For the text-containing cell, return its midpoint in [x, y] coordinate format. 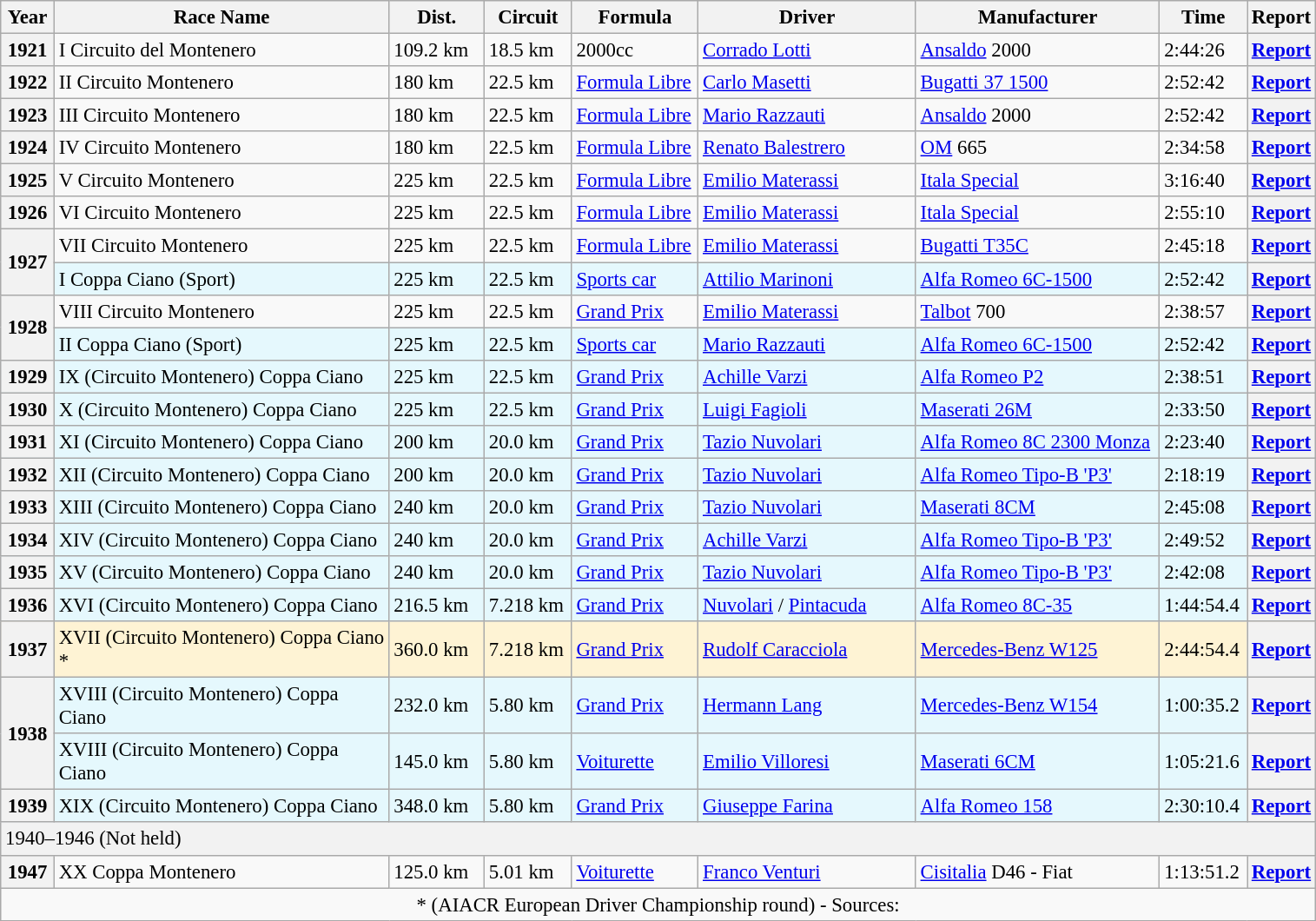
18.5 km [528, 50]
1927 [28, 262]
Manufacturer [1037, 17]
1929 [28, 376]
2:23:40 [1204, 442]
Nuvolari / Pintacuda [808, 606]
Formula [635, 17]
2000cc [635, 50]
1:13:51.2 [1204, 871]
1936 [28, 606]
Driver [808, 17]
1:05:21.6 [1204, 761]
XX Coppa Montenero [222, 871]
1924 [28, 148]
Bugatti 37 1500 [1037, 83]
2:34:58 [1204, 148]
1932 [28, 474]
Talbot 700 [1037, 311]
III Circuito Montenero [222, 116]
Maserati 8CM [1037, 507]
Circuit [528, 17]
2:55:10 [1204, 213]
1934 [28, 540]
II Circuito Montenero [222, 83]
V Circuito Montenero [222, 181]
Alfa Romeo P2 [1037, 376]
1933 [28, 507]
1:00:35.2 [1204, 706]
1935 [28, 573]
XI (Circuito Montenero) Coppa Ciano [222, 442]
Renato Balestrero [808, 148]
1940–1946 (Not held) [658, 839]
XV (Circuito Montenero) Coppa Ciano [222, 573]
XIII (Circuito Montenero) Coppa Ciano [222, 507]
Alfa Romeo 8C 2300 Monza [1037, 442]
Maserati 6CM [1037, 761]
1939 [28, 806]
Maserati 26M [1037, 409]
Alfa Romeo 8C-35 [1037, 606]
1926 [28, 213]
* (AIACR European Driver Championship round) - Sources: [658, 904]
XIV (Circuito Montenero) Coppa Ciano [222, 540]
1928 [28, 327]
XVII (Circuito Montenero) Coppa Ciano * [222, 650]
1937 [28, 650]
VIII Circuito Montenero [222, 311]
2:18:19 [1204, 474]
Time [1204, 17]
2:45:18 [1204, 246]
XIX (Circuito Montenero) Coppa Ciano [222, 806]
1:44:54.4 [1204, 606]
2:49:52 [1204, 540]
145.0 km [437, 761]
2:38:51 [1204, 376]
216.5 km [437, 606]
VI Circuito Montenero [222, 213]
Mercedes-Benz W154 [1037, 706]
2:44:26 [1204, 50]
Cisitalia D46 - Fiat [1037, 871]
1930 [28, 409]
Attilio Marinoni [808, 279]
II Coppa Ciano (Sport) [222, 344]
232.0 km [437, 706]
2:45:08 [1204, 507]
XII (Circuito Montenero) Coppa Ciano [222, 474]
Corrado Lotti [808, 50]
2:33:50 [1204, 409]
I Circuito del Montenero [222, 50]
2:42:08 [1204, 573]
5.01 km [528, 871]
Carlo Masetti [808, 83]
109.2 km [437, 50]
348.0 km [437, 806]
Bugatti T35C [1037, 246]
1947 [28, 871]
1923 [28, 116]
125.0 km [437, 871]
1931 [28, 442]
1921 [28, 50]
VII Circuito Montenero [222, 246]
1938 [28, 733]
XVI (Circuito Montenero) Coppa Ciano [222, 606]
1925 [28, 181]
Emilio Villoresi [808, 761]
2:30:10.4 [1204, 806]
Luigi Fagioli [808, 409]
2:38:57 [1204, 311]
Mercedes-Benz W125 [1037, 650]
360.0 km [437, 650]
X (Circuito Montenero) Coppa Ciano [222, 409]
1922 [28, 83]
OM 665 [1037, 148]
IV Circuito Montenero [222, 148]
Franco Venturi [808, 871]
3:16:40 [1204, 181]
2:44:54.4 [1204, 650]
Dist. [437, 17]
Giuseppe Farina [808, 806]
Alfa Romeo 158 [1037, 806]
Race Name [222, 17]
Hermann Lang [808, 706]
Year [28, 17]
Rudolf Caracciola [808, 650]
I Coppa Ciano (Sport) [222, 279]
IX (Circuito Montenero) Coppa Ciano [222, 376]
